From the cell containing the given text, extract its center point as (x, y) coordinate. 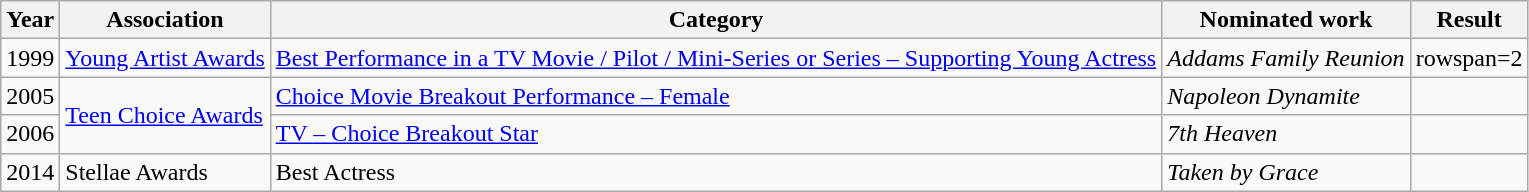
Napoleon Dynamite (1286, 96)
Association (165, 20)
Result (1469, 20)
Taken by Grace (1286, 172)
Choice Movie Breakout Performance – Female (716, 96)
TV – Choice Breakout Star (716, 134)
Best Performance in a TV Movie / Pilot / Mini-Series or Series – Supporting Young Actress (716, 58)
2014 (30, 172)
2005 (30, 96)
Young Artist Awards (165, 58)
Addams Family Reunion (1286, 58)
Stellae Awards (165, 172)
Category (716, 20)
Best Actress (716, 172)
Year (30, 20)
Nominated work (1286, 20)
Teen Choice Awards (165, 115)
rowspan=2 (1469, 58)
2006 (30, 134)
7th Heaven (1286, 134)
1999 (30, 58)
